Detect which cell encompasses the target text, then output its (X, Y) center coordinate. 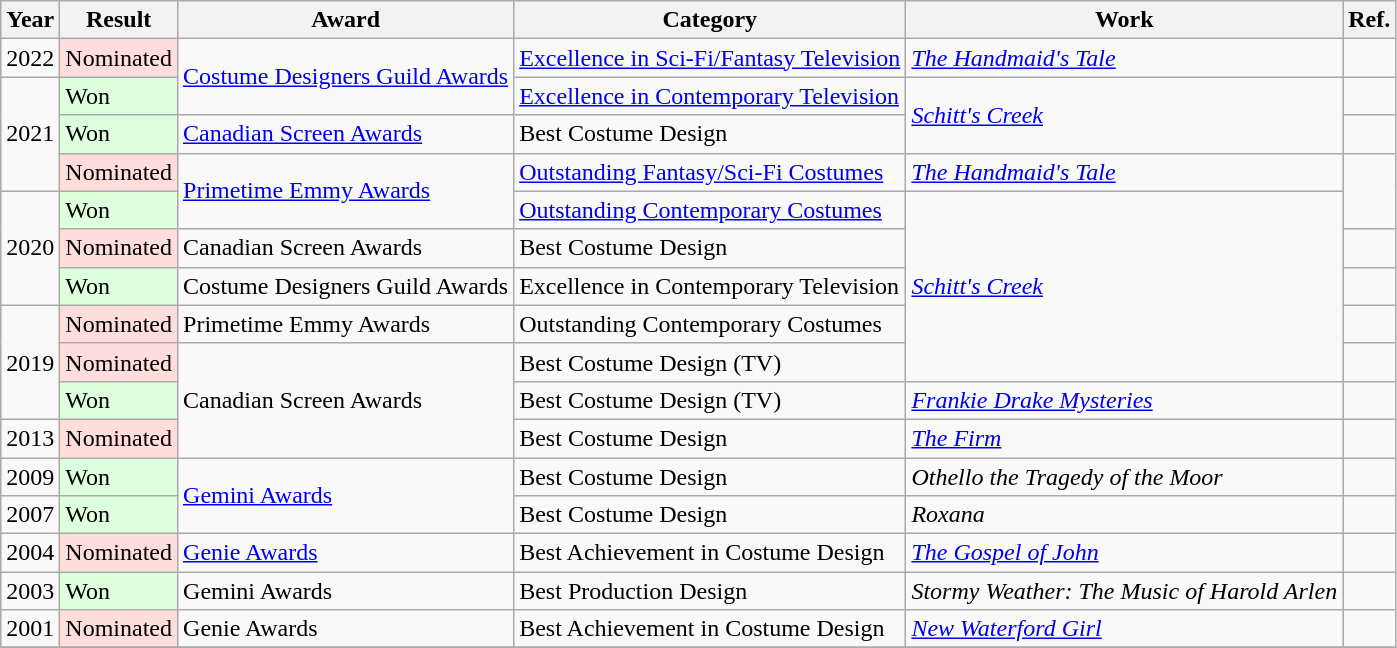
New Waterford Girl (1124, 629)
Roxana (1124, 515)
2003 (30, 591)
Work (1124, 20)
Ref. (1370, 20)
Category (710, 20)
Outstanding Fantasy/Sci-Fi Costumes (710, 172)
Othello the Tragedy of the Moor (1124, 477)
Stormy Weather: The Music of Harold Arlen (1124, 591)
2019 (30, 362)
Best Production Design (710, 591)
2020 (30, 248)
Award (346, 20)
The Gospel of John (1124, 553)
The Firm (1124, 438)
2007 (30, 515)
2022 (30, 58)
2013 (30, 438)
Frankie Drake Mysteries (1124, 400)
2021 (30, 134)
2009 (30, 477)
2001 (30, 629)
Year (30, 20)
Result (119, 20)
Excellence in Sci-Fi/Fantasy Television (710, 58)
2004 (30, 553)
